Pinpoint the cell where the given text exists, returning its (X, Y) midpoint coordinate. 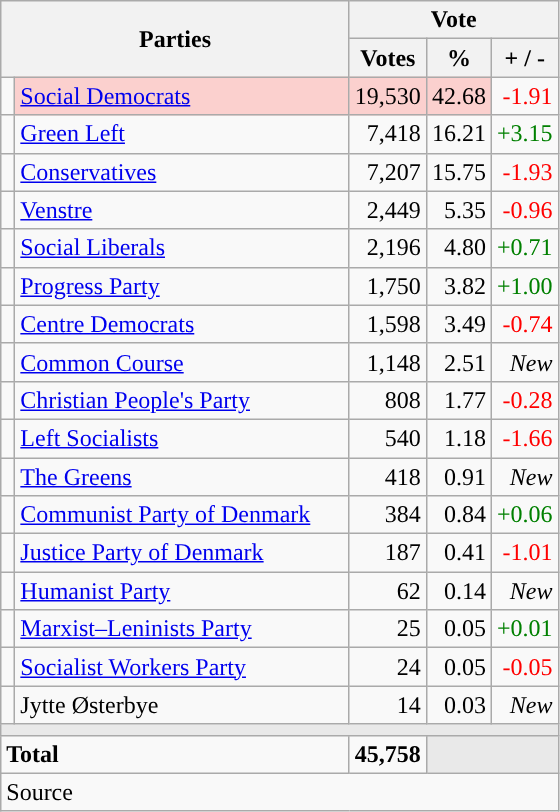
Vote (454, 20)
25 (388, 629)
62 (388, 591)
+3.15 (524, 134)
Jytte Østerbye (182, 705)
187 (388, 553)
Conservatives (182, 172)
Christian People's Party (182, 400)
+ / - (524, 58)
4.80 (458, 248)
Humanist Party (182, 591)
Green Left (182, 134)
Communist Party of Denmark (182, 515)
5.35 (458, 210)
1.77 (458, 400)
2.51 (458, 362)
Social Liberals (182, 248)
808 (388, 400)
-0.74 (524, 324)
Left Socialists (182, 438)
Progress Party (182, 286)
0.91 (458, 477)
3.49 (458, 324)
1,750 (388, 286)
Justice Party of Denmark (182, 553)
+0.01 (524, 629)
1,148 (388, 362)
Centre Democrats (182, 324)
-1.91 (524, 96)
Socialist Workers Party (182, 667)
418 (388, 477)
Venstre (182, 210)
-1.93 (524, 172)
15.75 (458, 172)
Common Course (182, 362)
0.03 (458, 705)
-1.66 (524, 438)
-0.05 (524, 667)
+0.06 (524, 515)
The Greens (182, 477)
16.21 (458, 134)
24 (388, 667)
Parties (176, 39)
0.84 (458, 515)
45,758 (388, 754)
7,418 (388, 134)
-0.96 (524, 210)
19,530 (388, 96)
1.18 (458, 438)
14 (388, 705)
2,196 (388, 248)
3.82 (458, 286)
384 (388, 515)
0.14 (458, 591)
Votes (388, 58)
+0.71 (524, 248)
+1.00 (524, 286)
Marxist–Leninists Party (182, 629)
540 (388, 438)
7,207 (388, 172)
42.68 (458, 96)
-1.01 (524, 553)
Total (176, 754)
Source (280, 792)
% (458, 58)
2,449 (388, 210)
Social Democrats (182, 96)
1,598 (388, 324)
0.41 (458, 553)
-0.28 (524, 400)
